For the text-containing cell, return its midpoint in (x, y) coordinate format. 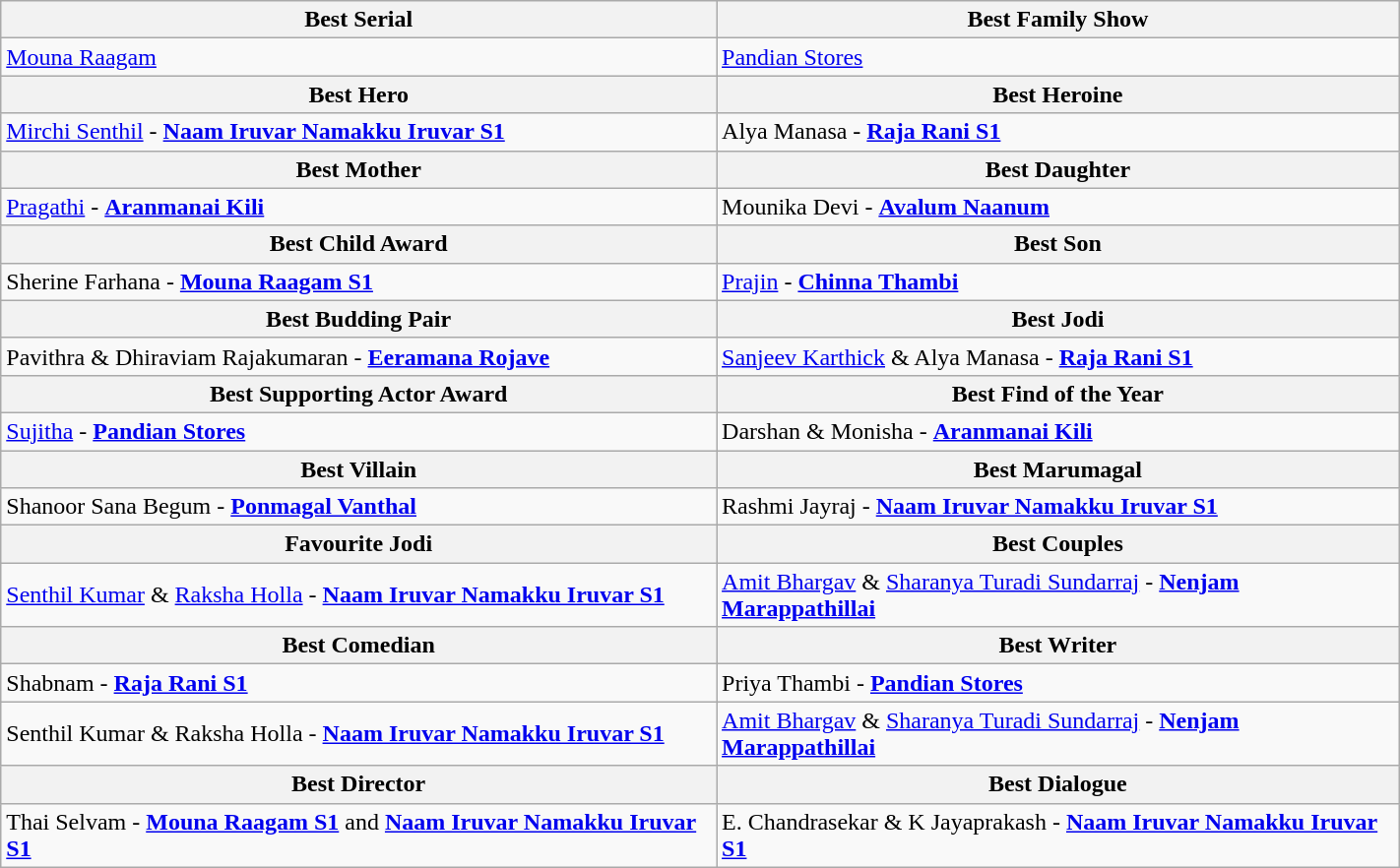
Best Child Award (358, 244)
Best Director (358, 784)
Prajin - Chinna Thambi (1058, 281)
Darshan & Monisha - Aranmanai Kili (1058, 431)
Best Marumagal (1058, 469)
Best Son (1058, 244)
Best Family Show (1058, 20)
Best Daughter (1058, 169)
Sanjeev Karthick & Alya Manasa - Raja Rani S1 (1058, 356)
Thai Selvam - Mouna Raagam S1 and Naam Iruvar Namakku Iruvar S1 (358, 835)
Best Find of the Year (1058, 394)
Shanoor Sana Begum - Ponmagal Vanthal (358, 507)
E. Chandrasekar & K Jayaprakash - Naam Iruvar Namakku Iruvar S1 (1058, 835)
Pragathi - Aranmanai Kili (358, 207)
Pavithra & Dhiraviam Rajakumaran - Eeramana Rojave (358, 356)
Mouna Raagam (358, 57)
Mirchi Senthil - Naam Iruvar Namakku Iruvar S1 (358, 132)
Best Writer (1058, 646)
Best Comedian (358, 646)
Favourite Jodi (358, 544)
Sherine Farhana - Mouna Raagam S1 (358, 281)
Best Jodi (1058, 319)
Best Hero (358, 94)
Best Serial (358, 20)
Best Supporting Actor Award (358, 394)
Best Couples (1058, 544)
Best Dialogue (1058, 784)
Alya Manasa - Raja Rani S1 (1058, 132)
Best Budding Pair (358, 319)
Pandian Stores (1058, 57)
Priya Thambi - Pandian Stores (1058, 683)
Shabnam - Raja Rani S1 (358, 683)
Best Mother (358, 169)
Mounika Devi - Avalum Naanum (1058, 207)
Sujitha - Pandian Stores (358, 431)
Best Villain (358, 469)
Best Heroine (1058, 94)
Rashmi Jayraj - Naam Iruvar Namakku Iruvar S1 (1058, 507)
